Identify which cell holds the provided text, then report its (X, Y) central coordinate. 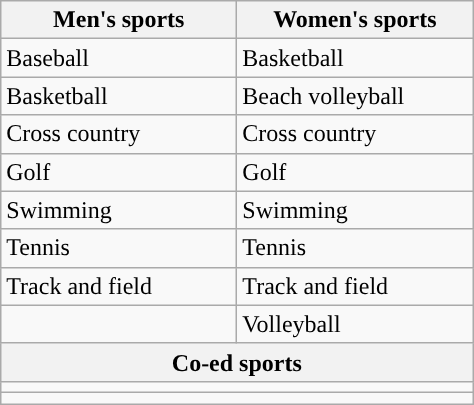
Beach volleyball (355, 96)
Volleyball (355, 324)
Baseball (119, 58)
Co-ed sports (237, 362)
Women's sports (355, 20)
Men's sports (119, 20)
